Detect which cell encompasses the target text, then output its [x, y] center coordinate. 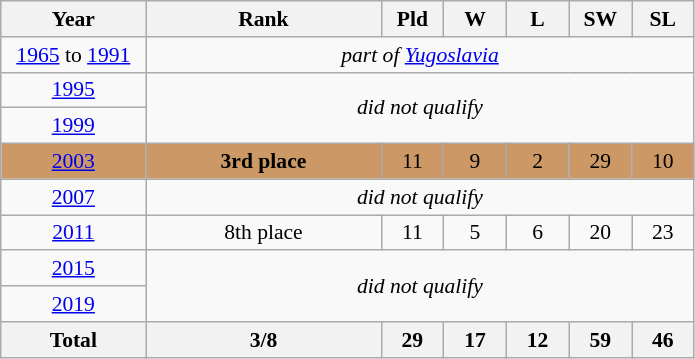
2011 [74, 233]
1995 [74, 90]
2 [538, 162]
2003 [74, 162]
L [538, 19]
17 [476, 340]
20 [600, 233]
W [476, 19]
10 [664, 162]
SL [664, 19]
SW [600, 19]
59 [600, 340]
1965 to 1991 [74, 55]
6 [538, 233]
Total [74, 340]
2015 [74, 269]
9 [476, 162]
8th place [264, 233]
3rd place [264, 162]
Year [74, 19]
46 [664, 340]
1999 [74, 126]
Pld [412, 19]
2007 [74, 197]
2019 [74, 304]
part of Yugoslavia [420, 55]
Rank [264, 19]
23 [664, 233]
3/8 [264, 340]
12 [538, 340]
5 [476, 233]
